Return the (x, y) coordinate for the center point of the cell that contains the specified text.  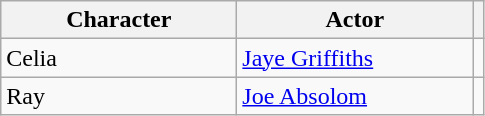
Jaye Griffiths (355, 58)
Actor (355, 20)
Character (119, 20)
Celia (119, 58)
Ray (119, 96)
Joe Absolom (355, 96)
